Pinpoint the cell where the given text exists, returning its (x, y) midpoint coordinate. 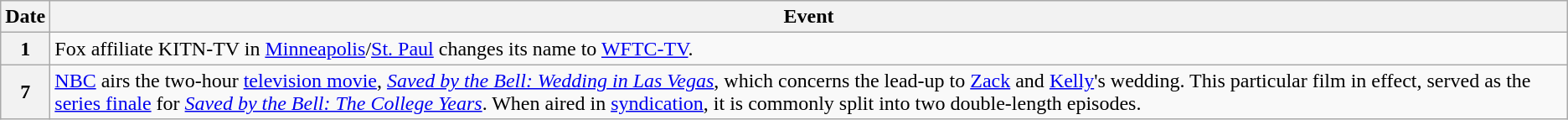
Date (25, 17)
7 (25, 92)
Fox affiliate KITN-TV in Minneapolis/St. Paul changes its name to WFTC-TV. (809, 49)
Event (809, 17)
1 (25, 49)
